Identify which cell holds the provided text, then report its (x, y) central coordinate. 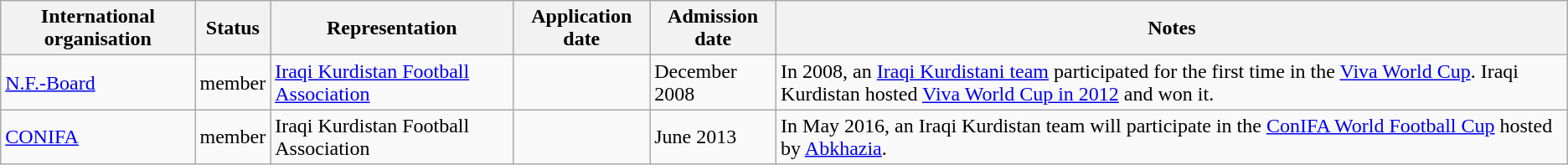
Application date (581, 28)
N.F.-Board (98, 82)
International organisation (98, 28)
December 2008 (714, 82)
Status (233, 28)
Representation (392, 28)
In 2008, an Iraqi Kurdistani team participated for the first time in the Viva World Cup. Iraqi Kurdistan hosted Viva World Cup in 2012 and won it. (1173, 82)
Admission date (714, 28)
June 2013 (714, 137)
In May 2016, an Iraqi Kurdistan team will participate in the ConIFA World Football Cup hosted by Abkhazia. (1173, 137)
Notes (1173, 28)
CONIFA (98, 137)
